Find where the given text appears and provide that cell's center as (X, Y) coordinate. 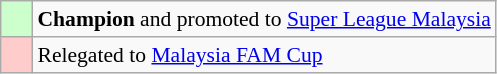
Champion and promoted to Super League Malaysia (264, 19)
Relegated to Malaysia FAM Cup (264, 55)
